Pinpoint the cell where the given text exists, returning its [x, y] midpoint coordinate. 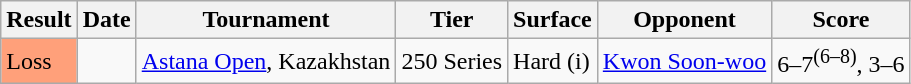
250 Series [452, 62]
Opponent [684, 20]
Loss [39, 62]
Score [841, 20]
Kwon Soon-woo [684, 62]
Astana Open, Kazakhstan [266, 62]
6–7(6–8), 3–6 [841, 62]
Date [106, 20]
Tournament [266, 20]
Hard (i) [553, 62]
Surface [553, 20]
Result [39, 20]
Tier [452, 20]
